Detect which cell encompasses the target text, then output its (x, y) center coordinate. 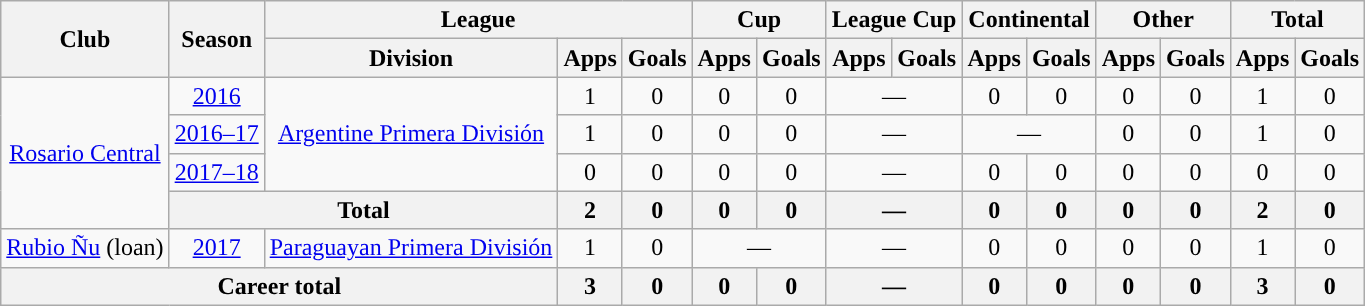
League Cup (894, 20)
Other (1163, 20)
Paraguayan Primera División (411, 248)
Continental (1029, 20)
Cup (759, 20)
Rosario Central (85, 153)
Season (216, 39)
Division (411, 58)
Rubio Ñu (loan) (85, 248)
League (478, 20)
2017 (216, 248)
2017–18 (216, 172)
2016–17 (216, 134)
Career total (280, 286)
Club (85, 39)
Argentine Primera División (411, 134)
2016 (216, 96)
